Find where the given text appears and provide that cell's center as [x, y] coordinate. 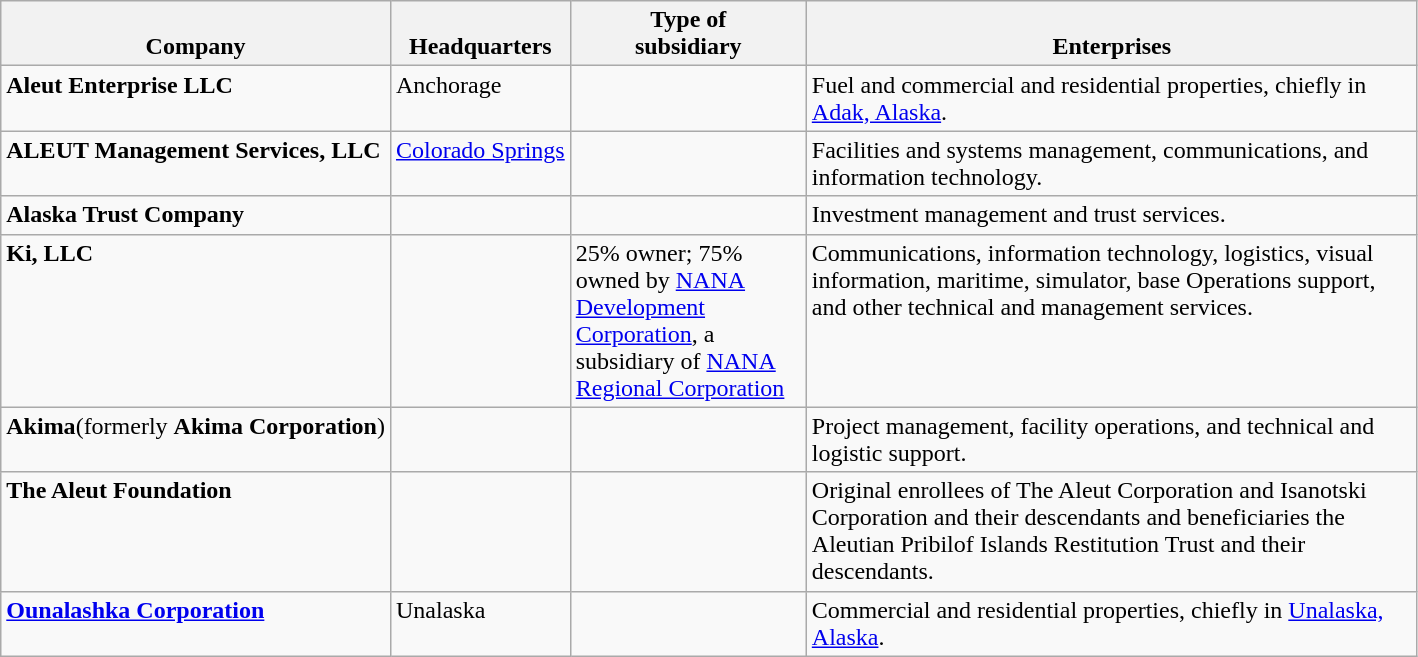
Headquarters [480, 34]
The Aleut Foundation [196, 532]
25% owner; 75% owned by NANA Development Corporation, a subsidiary of NANA Regional Corporation [688, 320]
Commercial and residential properties, chiefly in Unalaska, Alaska. [1112, 624]
Alaska Trust Company [196, 215]
Project management, facility operations, and technical and logistic support. [1112, 440]
Company [196, 34]
Investment management and trust services. [1112, 215]
Type ofsubsidiary [688, 34]
Enterprises [1112, 34]
Anchorage [480, 98]
Ki, LLC [196, 320]
Fuel and commercial and residential properties, chiefly in Adak, Alaska. [1112, 98]
Aleut Enterprise LLC [196, 98]
Facilities and systems management, communications, and information technology. [1112, 164]
ALEUT Management Services, LLC [196, 164]
Colorado Springs [480, 164]
Unalaska [480, 624]
Akima(formerly Akima Corporation) [196, 440]
Ounalashka Corporation [196, 624]
